Extract the (x, y) coordinate from the center of the cell holding the provided text.  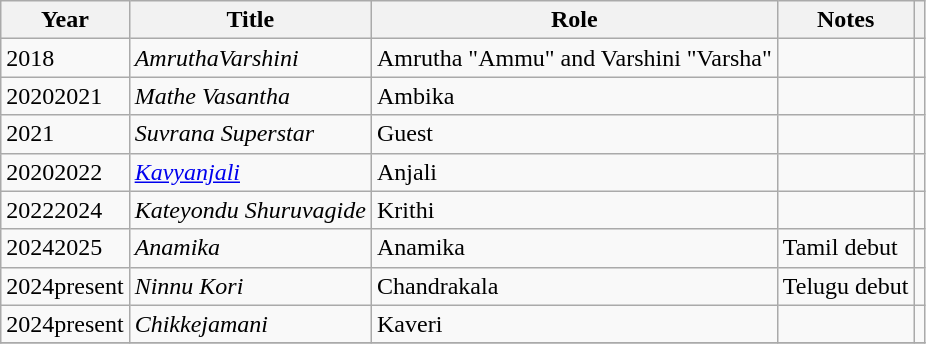
Kavyanjali (250, 172)
Ambika (574, 96)
20202022 (65, 172)
20242025 (65, 248)
AmruthaVarshini (250, 58)
Amrutha "Ammu" and Varshini "Varsha" (574, 58)
2018 (65, 58)
Anjali (574, 172)
Mathe Vasantha (250, 96)
Telugu debut (846, 286)
Ninnu Kori (250, 286)
20202021 (65, 96)
Notes (846, 20)
Year (65, 20)
Kateyondu Shuruvagide (250, 210)
Kaveri (574, 324)
Chandrakala (574, 286)
Role (574, 20)
Tamil debut (846, 248)
Guest (574, 134)
Title (250, 20)
2021 (65, 134)
Krithi (574, 210)
Suvrana Superstar (250, 134)
Chikkejamani (250, 324)
20222024 (65, 210)
